Find where the given text appears and provide that cell's center as (X, Y) coordinate. 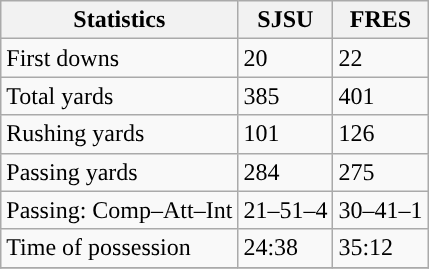
20 (286, 58)
First downs (120, 58)
Statistics (120, 20)
Total yards (120, 96)
126 (380, 134)
35:12 (380, 248)
Passing yards (120, 172)
24:38 (286, 248)
385 (286, 96)
401 (380, 96)
21–51–4 (286, 210)
284 (286, 172)
275 (380, 172)
22 (380, 58)
Time of possession (120, 248)
SJSU (286, 20)
Passing: Comp–Att–Int (120, 210)
FRES (380, 20)
101 (286, 134)
30–41–1 (380, 210)
Rushing yards (120, 134)
